Scan for the cell matching the given text and deliver its [X, Y] coordinate at center. 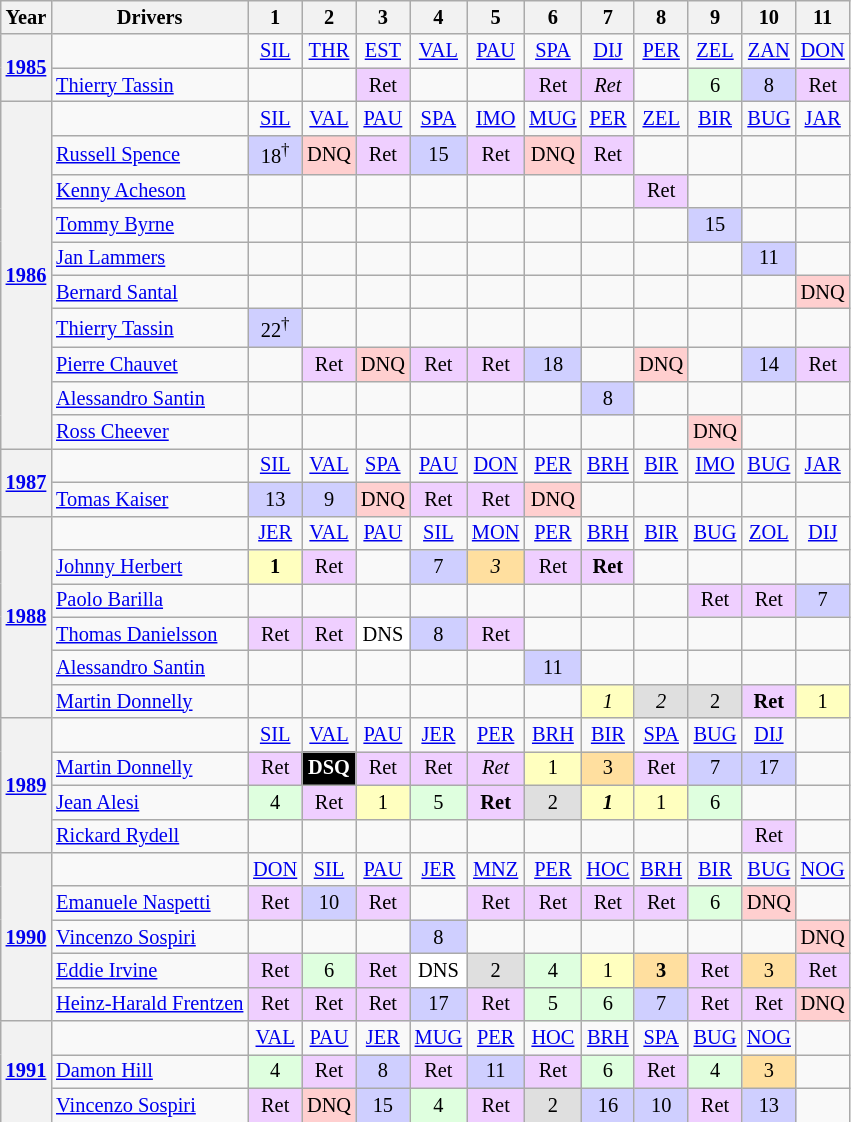
Paolo Barilla [150, 600]
1988 [26, 617]
EST [383, 51]
Tommy Byrne [150, 225]
22† [275, 328]
1989 [26, 786]
Johnny Herbert [150, 566]
1991 [26, 1072]
ZAN [769, 51]
1987 [26, 482]
Pierre Chauvet [150, 365]
Drivers [150, 17]
Kenny Acheson [150, 191]
THR [329, 51]
Tomas Kaiser [150, 499]
Jean Alesi [150, 802]
MON [496, 533]
Rickard Rydell [150, 836]
1986 [26, 274]
Eddie Irvine [150, 970]
18† [275, 154]
Emanuele Naspetti [150, 903]
14 [769, 365]
18 [552, 365]
MNZ [496, 869]
Russell Spence [150, 154]
Damon Hill [150, 1071]
Heinz-Harald Frentzen [150, 1004]
Bernard Santal [150, 292]
Jan Lammers [150, 258]
1990 [26, 936]
DSQ [329, 768]
Year [26, 17]
1985 [26, 68]
Ross Cheever [150, 432]
16 [608, 1105]
ZOL [769, 533]
Thomas Danielsson [150, 634]
